Scan for the cell matching the given text and deliver its [X, Y] coordinate at center. 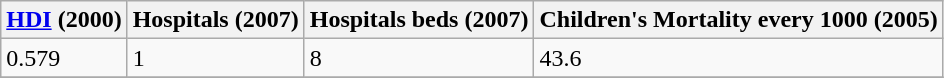
1 [216, 58]
Hospitals beds (2007) [419, 20]
HDI (2000) [64, 20]
Children's Mortality every 1000 (2005) [738, 20]
8 [419, 58]
Hospitals (2007) [216, 20]
43.6 [738, 58]
0.579 [64, 58]
